Determine the (x, y) coordinate at the center of the cell enclosing the given text.  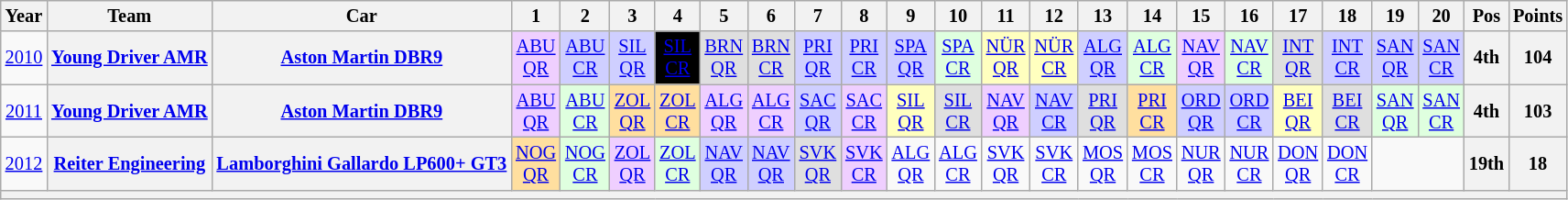
16 (1249, 16)
NURCR (1249, 163)
2011 (24, 111)
2012 (24, 163)
13 (1103, 16)
DONQR (1298, 163)
NURQR (1202, 163)
NÜRCR (1053, 58)
Car (363, 16)
Reiter Engineering (129, 163)
ORDQR (1202, 111)
1 (536, 16)
NOGCR (585, 163)
SACQR (818, 111)
103 (1538, 111)
INTQR (1298, 58)
7 (818, 16)
BRNCR (771, 58)
BRNQR (724, 58)
104 (1538, 58)
SPACR (958, 58)
10 (958, 16)
15 (1202, 16)
Team (129, 16)
DONCR (1347, 163)
SACCR (864, 111)
Lamborghini Gallardo LP600+ GT3 (363, 163)
5 (724, 16)
ORDCR (1249, 111)
14 (1152, 16)
Points (1538, 16)
8 (864, 16)
11 (1006, 16)
4 (678, 16)
17 (1298, 16)
2 (585, 16)
SPAQR (911, 58)
NÜRQR (1006, 58)
NOGQR (536, 163)
6 (771, 16)
9 (911, 16)
MOSCR (1152, 163)
19th (1486, 163)
2010 (24, 58)
19 (1395, 16)
BEICR (1347, 111)
BEIQR (1298, 111)
MOSQR (1103, 163)
3 (632, 16)
Year (24, 16)
12 (1053, 16)
20 (1441, 16)
INTCR (1347, 58)
Pos (1486, 16)
